Output the [X, Y] coordinate of the center of the cell containing the given text.  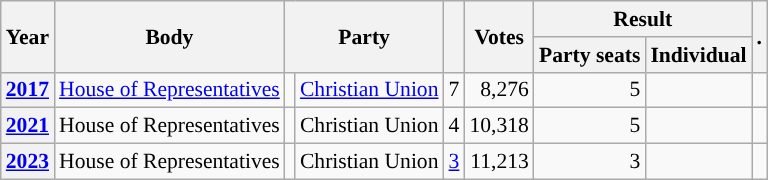
11,213 [498, 162]
8,276 [498, 90]
Votes [498, 36]
Result [643, 19]
Body [170, 36]
Individual [698, 55]
4 [454, 126]
2023 [28, 162]
2021 [28, 126]
. [760, 36]
2017 [28, 90]
Party seats [590, 55]
7 [454, 90]
Party [364, 36]
Year [28, 36]
10,318 [498, 126]
